Find where the given text appears and provide that cell's center as [x, y] coordinate. 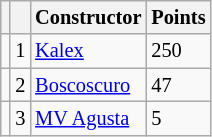
250 [178, 51]
47 [178, 85]
Constructor [88, 17]
2 [20, 85]
Kalex [88, 51]
1 [20, 51]
Boscoscuro [88, 85]
Points [178, 17]
MV Agusta [88, 118]
3 [20, 118]
5 [178, 118]
